Scan for the cell matching the given text and deliver its (X, Y) coordinate at center. 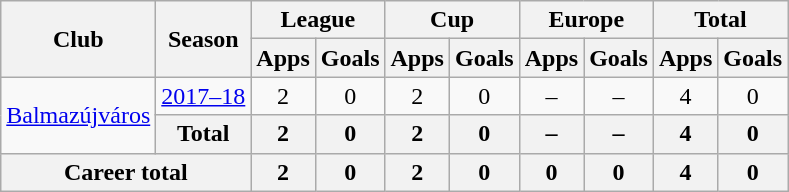
Europe (586, 20)
League (318, 20)
Career total (126, 172)
Club (78, 39)
Season (204, 39)
Balmazújváros (78, 115)
Cup (452, 20)
2017–18 (204, 96)
